Locate the cell with the specified text and output its [X, Y] center coordinate. 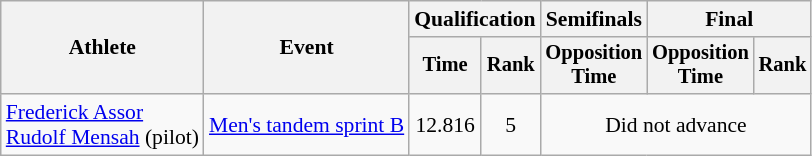
Time [445, 66]
Qualification [474, 19]
5 [511, 124]
Semifinals [594, 19]
Men's tandem sprint B [306, 124]
Did not advance [676, 124]
Frederick AssorRudolf Mensah (pilot) [102, 124]
Final [729, 19]
Athlete [102, 48]
Event [306, 48]
12.816 [445, 124]
